Search for the cell housing the specified text and yield its [x, y] center coordinate. 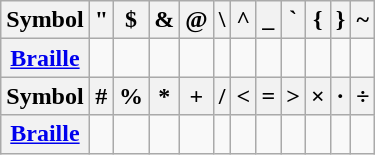
$ [132, 20]
\ [222, 20]
> [294, 96]
# [101, 96]
& [164, 20]
+ [196, 96]
× [318, 96]
~ [363, 20]
` [294, 20]
= [268, 96]
< [244, 96]
% [132, 96]
} [340, 20]
@ [196, 20]
" [101, 20]
/ [222, 96]
· [340, 96]
^ [244, 20]
* [164, 96]
÷ [363, 96]
_ [268, 20]
{ [318, 20]
